Provide the [X, Y] coordinate of the cell's center where the given text is located.  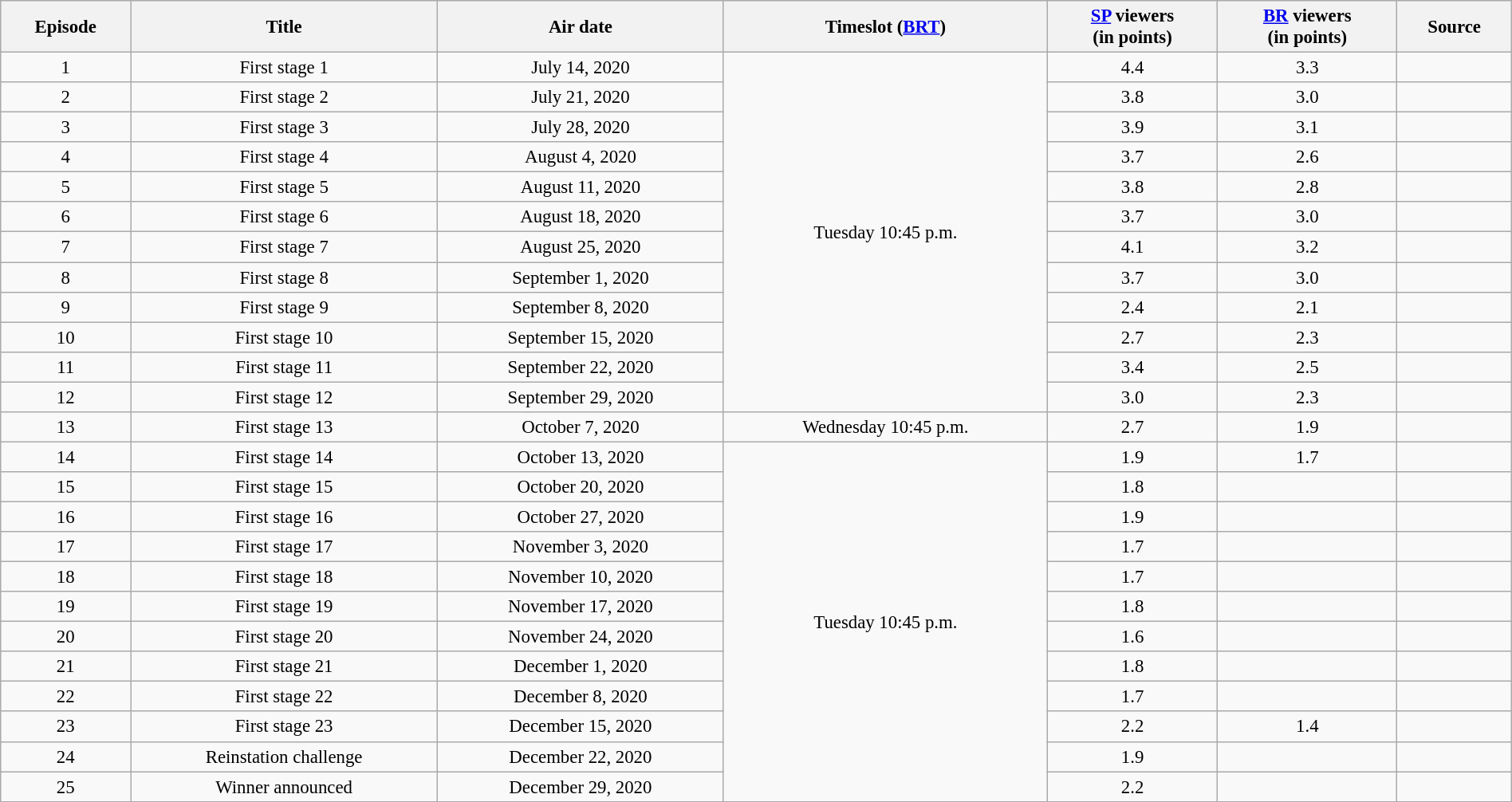
July 28, 2020 [581, 128]
First stage 10 [284, 337]
First stage 11 [284, 367]
August 4, 2020 [581, 157]
December 22, 2020 [581, 757]
2.5 [1308, 367]
2.4 [1132, 307]
1.4 [1308, 727]
November 24, 2020 [581, 637]
4.1 [1132, 247]
First stage 20 [284, 637]
First stage 16 [284, 517]
First stage 22 [284, 697]
2 [65, 97]
Wednesday 10:45 p.m. [885, 427]
8 [65, 277]
August 11, 2020 [581, 187]
First stage 21 [284, 666]
Source [1455, 27]
First stage 5 [284, 187]
14 [65, 457]
October 27, 2020 [581, 517]
First stage 1 [284, 68]
August 18, 2020 [581, 218]
17 [65, 547]
4.4 [1132, 68]
October 20, 2020 [581, 487]
First stage 3 [284, 128]
1 [65, 68]
20 [65, 637]
12 [65, 397]
First stage 9 [284, 307]
Timeslot (BRT) [885, 27]
6 [65, 218]
September 22, 2020 [581, 367]
September 8, 2020 [581, 307]
November 10, 2020 [581, 577]
Episode [65, 27]
First stage 13 [284, 427]
2.8 [1308, 187]
First stage 2 [284, 97]
Air date [581, 27]
First stage 18 [284, 577]
December 15, 2020 [581, 727]
21 [65, 666]
16 [65, 517]
13 [65, 427]
July 14, 2020 [581, 68]
December 29, 2020 [581, 787]
December 8, 2020 [581, 697]
3 [65, 128]
September 29, 2020 [581, 397]
November 3, 2020 [581, 547]
First stage 19 [284, 607]
25 [65, 787]
2.6 [1308, 157]
SP viewers(in points) [1132, 27]
3.9 [1132, 128]
3.2 [1308, 247]
Title [284, 27]
First stage 6 [284, 218]
1.6 [1132, 637]
3.1 [1308, 128]
November 17, 2020 [581, 607]
August 25, 2020 [581, 247]
First stage 8 [284, 277]
2.1 [1308, 307]
Winner announced [284, 787]
First stage 23 [284, 727]
BR viewers(in points) [1308, 27]
22 [65, 697]
23 [65, 727]
18 [65, 577]
7 [65, 247]
5 [65, 187]
First stage 17 [284, 547]
September 1, 2020 [581, 277]
First stage 4 [284, 157]
19 [65, 607]
3.4 [1132, 367]
Reinstation challenge [284, 757]
15 [65, 487]
First stage 14 [284, 457]
September 15, 2020 [581, 337]
December 1, 2020 [581, 666]
4 [65, 157]
11 [65, 367]
24 [65, 757]
3.3 [1308, 68]
October 7, 2020 [581, 427]
October 13, 2020 [581, 457]
First stage 15 [284, 487]
9 [65, 307]
First stage 7 [284, 247]
First stage 12 [284, 397]
July 21, 2020 [581, 97]
10 [65, 337]
